Scan for the cell matching the given text and deliver its (X, Y) coordinate at center. 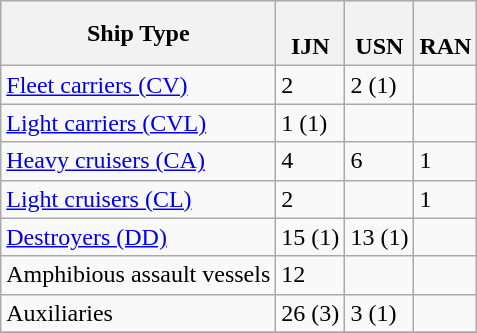
Amphibious assault vessels (138, 275)
Fleet carriers (CV) (138, 85)
4 (310, 161)
Heavy cruisers (CA) (138, 161)
13 (1) (380, 237)
1 (1) (310, 123)
Light carriers (CVL) (138, 123)
3 (1) (380, 313)
2 (1) (380, 85)
15 (1) (310, 237)
USN (380, 34)
Ship Type (138, 34)
IJN (310, 34)
6 (380, 161)
RAN (446, 34)
Auxiliaries (138, 313)
Light cruisers (CL) (138, 199)
26 (3) (310, 313)
Destroyers (DD) (138, 237)
12 (310, 275)
